From the cell containing the given text, extract its center point as (x, y) coordinate. 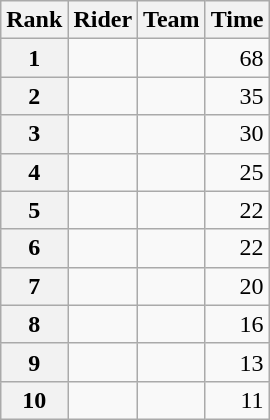
9 (34, 362)
10 (34, 400)
68 (237, 58)
11 (237, 400)
20 (237, 286)
35 (237, 96)
Time (237, 20)
7 (34, 286)
30 (237, 134)
13 (237, 362)
Rider (103, 20)
25 (237, 172)
4 (34, 172)
2 (34, 96)
6 (34, 248)
3 (34, 134)
1 (34, 58)
5 (34, 210)
16 (237, 324)
8 (34, 324)
Rank (34, 20)
Team (172, 20)
